Search for the cell housing the specified text and yield its [X, Y] center coordinate. 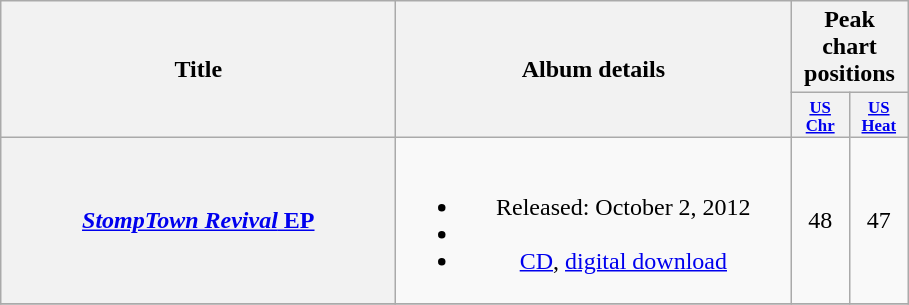
StompTown Revival EP [198, 220]
47 [878, 220]
Album details [594, 69]
48 [820, 220]
USHeat [878, 115]
Peak chart positions [850, 47]
Released: October 2, 2012CD, digital download [594, 220]
USChr [820, 115]
Title [198, 69]
